Provide the (x, y) coordinate of the cell's center where the given text is located.  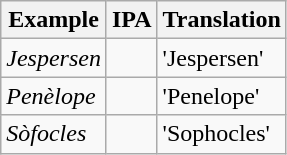
'Sophocles' (222, 134)
Example (54, 20)
Translation (222, 20)
Sòfocles (54, 134)
'Penelope' (222, 96)
'Jespersen' (222, 58)
Jespersen (54, 58)
Penèlope (54, 96)
IPA (132, 20)
